Provide the (x, y) coordinate of the cell's center where the given text is located.  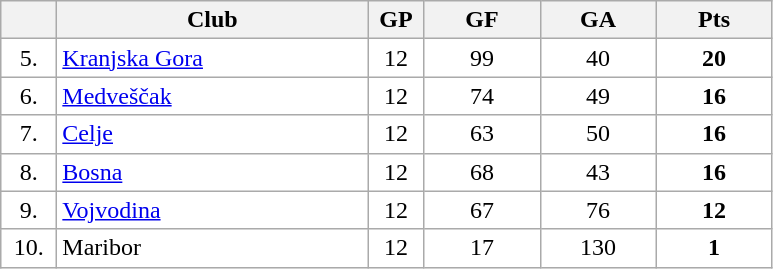
68 (482, 172)
40 (598, 58)
67 (482, 210)
6. (29, 96)
50 (598, 134)
10. (29, 248)
Kranjska Gora (212, 58)
GP (396, 20)
74 (482, 96)
63 (482, 134)
7. (29, 134)
Bosna (212, 172)
9. (29, 210)
Vojvodina (212, 210)
1 (714, 248)
17 (482, 248)
20 (714, 58)
GF (482, 20)
8. (29, 172)
Club (212, 20)
99 (482, 58)
GA (598, 20)
43 (598, 172)
Medveščak (212, 96)
49 (598, 96)
76 (598, 210)
5. (29, 58)
Pts (714, 20)
Celje (212, 134)
Maribor (212, 248)
130 (598, 248)
